Detect which cell encompasses the target text, then output its [x, y] center coordinate. 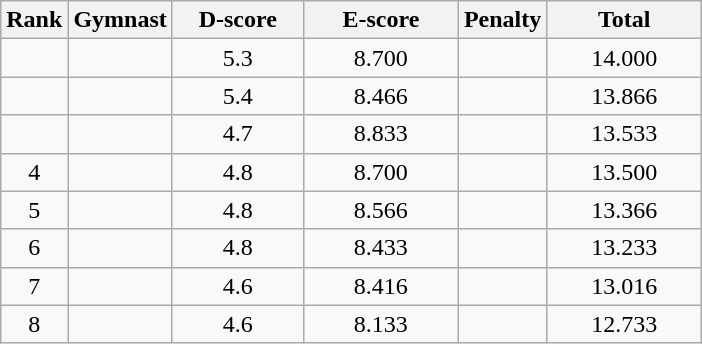
13.366 [624, 210]
7 [34, 286]
E-score [380, 20]
8.433 [380, 248]
8.833 [380, 134]
D-score [238, 20]
8.133 [380, 324]
5.4 [238, 96]
8.566 [380, 210]
Total [624, 20]
13.233 [624, 248]
13.500 [624, 172]
8.416 [380, 286]
Penalty [502, 20]
5.3 [238, 58]
5 [34, 210]
Gymnast [120, 20]
4.7 [238, 134]
8.466 [380, 96]
13.533 [624, 134]
14.000 [624, 58]
13.866 [624, 96]
13.016 [624, 286]
12.733 [624, 324]
6 [34, 248]
4 [34, 172]
8 [34, 324]
Rank [34, 20]
